Locate the cell with the specified text and output its [x, y] center coordinate. 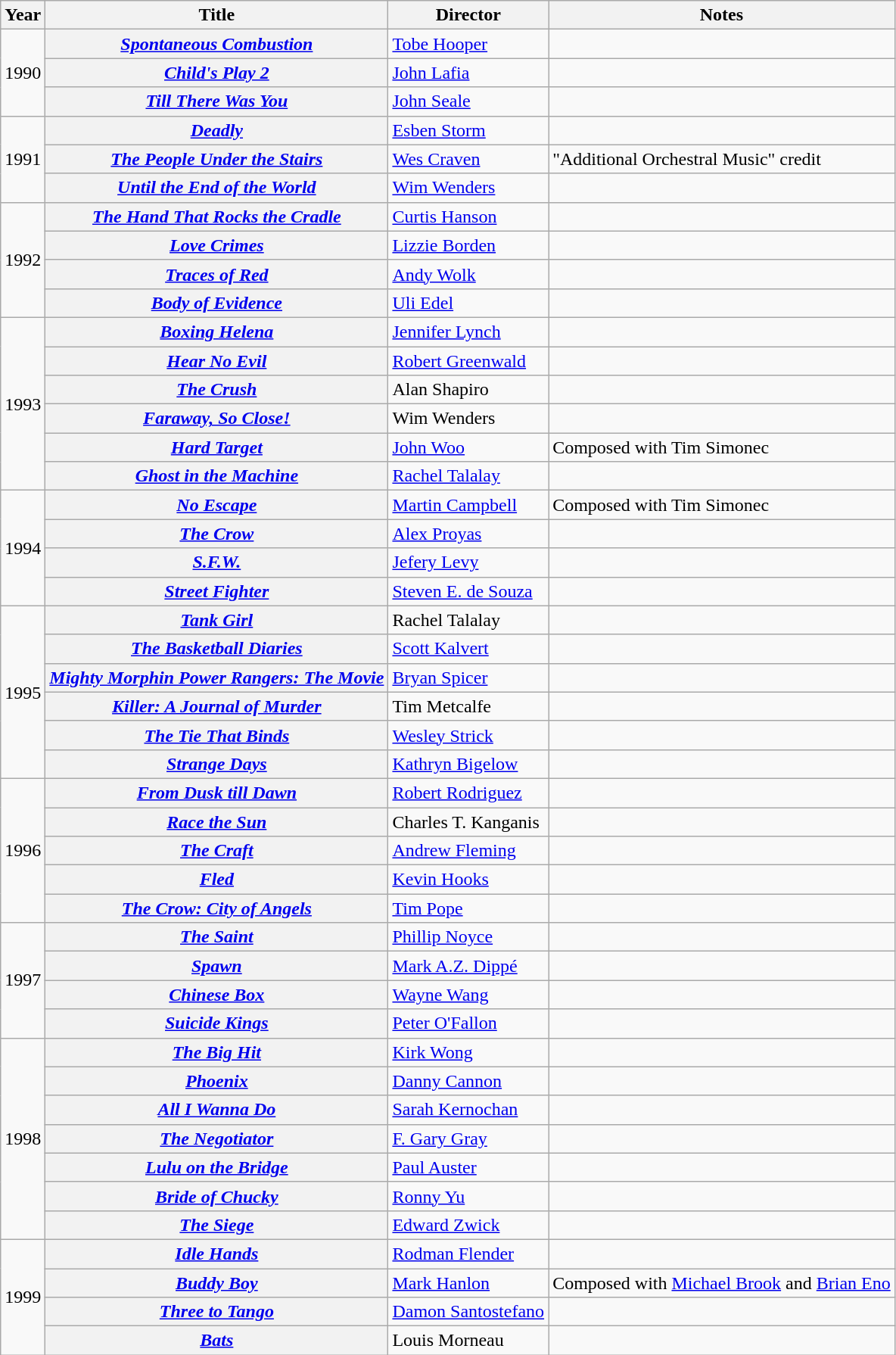
The Siege [216, 1225]
"Additional Orchestral Music" credit [722, 159]
Robert Rodriguez [468, 793]
Wayne Wang [468, 995]
1994 [23, 548]
No Escape [216, 505]
Kathryn Bigelow [468, 764]
Lizzie Borden [468, 245]
Bride of Chucky [216, 1196]
The Hand That Rocks the Cradle [216, 216]
From Dusk till Dawn [216, 793]
1997 [23, 980]
Phoenix [216, 1081]
Danny Cannon [468, 1081]
Boxing Helena [216, 332]
John Lafia [468, 73]
Tim Pope [468, 908]
Spawn [216, 966]
Director [468, 15]
The Tie That Binds [216, 735]
Tank Girl [216, 620]
Kirk Wong [468, 1052]
Killer: A Journal of Murder [216, 706]
Edward Zwick [468, 1225]
Bryan Spicer [468, 677]
Suicide Kings [216, 1023]
The Big Hit [216, 1052]
1995 [23, 692]
1991 [23, 159]
Lulu on the Bridge [216, 1167]
Fled [216, 880]
Love Crimes [216, 245]
Ronny Yu [468, 1196]
Faraway, So Close! [216, 419]
Esben Storm [468, 130]
Curtis Hanson [468, 216]
Idle Hands [216, 1254]
Peter O'Fallon [468, 1023]
Title [216, 15]
Louis Morneau [468, 1341]
Hard Target [216, 447]
Race the Sun [216, 821]
1998 [23, 1139]
Robert Greenwald [468, 361]
Body of Evidence [216, 303]
Year [23, 15]
F. Gary Gray [468, 1139]
Rodman Flender [468, 1254]
Child's Play 2 [216, 73]
Alan Shapiro [468, 390]
Martin Campbell [468, 505]
The Craft [216, 851]
Uli Edel [468, 303]
1996 [23, 850]
Until the End of the World [216, 188]
Deadly [216, 130]
The Negotiator [216, 1139]
Ghost in the Machine [216, 476]
John Woo [468, 447]
Mighty Morphin Power Rangers: The Movie [216, 677]
The Crow [216, 534]
Street Fighter [216, 591]
The Crow: City of Angels [216, 908]
Wesley Strick [468, 735]
Mark A.Z. Dippé [468, 966]
Bats [216, 1341]
John Seale [468, 101]
The Saint [216, 937]
Strange Days [216, 764]
Charles T. Kanganis [468, 821]
The People Under the Stairs [216, 159]
Composed with Michael Brook and Brian Eno [722, 1283]
Damon Santostefano [468, 1312]
S.F.W. [216, 562]
Till There Was You [216, 101]
Kevin Hooks [468, 880]
Tim Metcalfe [468, 706]
Notes [722, 15]
Jefery Levy [468, 562]
Buddy Boy [216, 1283]
Traces of Red [216, 274]
Andy Wolk [468, 274]
Phillip Noyce [468, 937]
Steven E. de Souza [468, 591]
Tobe Hooper [468, 44]
Spontaneous Combustion [216, 44]
Wes Craven [468, 159]
Hear No Evil [216, 361]
Alex Proyas [468, 534]
1992 [23, 260]
Scott Kalvert [468, 649]
Mark Hanlon [468, 1283]
1990 [23, 73]
The Basketball Diaries [216, 649]
Andrew Fleming [468, 851]
Jennifer Lynch [468, 332]
Paul Auster [468, 1167]
All I Wanna Do [216, 1110]
Chinese Box [216, 995]
The Crush [216, 390]
Sarah Kernochan [468, 1110]
1993 [23, 403]
Three to Tango [216, 1312]
1999 [23, 1297]
